Determine the [x, y] coordinate at the center of the cell enclosing the given text.  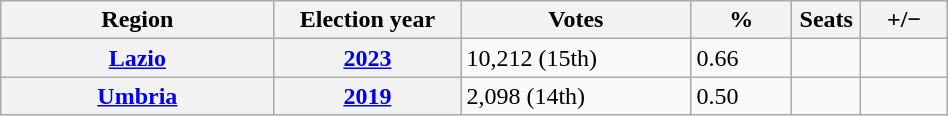
+/− [904, 20]
Lazio [138, 58]
2023 [368, 58]
Votes [576, 20]
2,098 (14th) [576, 96]
0.66 [742, 58]
Umbria [138, 96]
2019 [368, 96]
Region [138, 20]
0.50 [742, 96]
10,212 (15th) [576, 58]
Seats [826, 20]
% [742, 20]
Election year [368, 20]
